From the cell containing the given text, extract its center point as (x, y) coordinate. 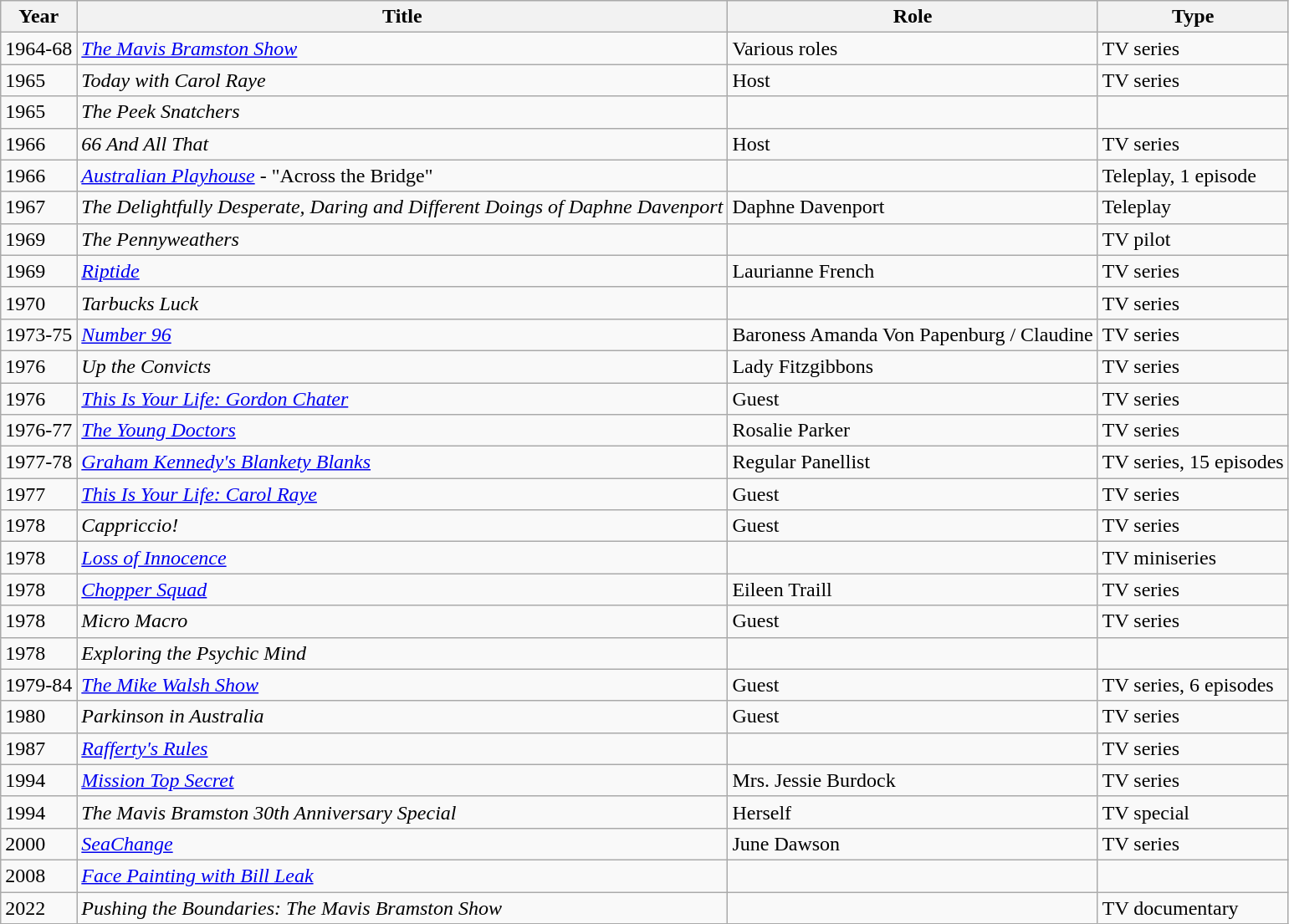
Parkinson in Australia (402, 717)
Lady Fitzgibbons (913, 366)
1977 (38, 494)
The Peek Snatchers (402, 112)
TV pilot (1193, 239)
Eileen Traill (913, 590)
1976-77 (38, 431)
The Mavis Bramston 30th Anniversary Special (402, 812)
TV series, 15 episodes (1193, 462)
1979-84 (38, 685)
Year (38, 17)
Chopper Squad (402, 590)
Type (1193, 17)
2008 (38, 876)
1964-68 (38, 48)
2000 (38, 844)
TV special (1193, 812)
1970 (38, 303)
The Young Doctors (402, 431)
Riptide (402, 271)
Tarbucks Luck (402, 303)
1973-75 (38, 334)
This Is Your Life: Gordon Chater (402, 399)
Teleplay (1193, 207)
Cappriccio! (402, 526)
Rosalie Parker (913, 431)
The Delightfully Desperate, Daring and Different Doings of Daphne Davenport (402, 207)
1987 (38, 748)
Graham Kennedy's Blankety Blanks (402, 462)
Baroness Amanda Von Papenburg / Claudine (913, 334)
Role (913, 17)
Face Painting with Bill Leak (402, 876)
1980 (38, 717)
Laurianne French (913, 271)
1967 (38, 207)
The Mavis Bramston Show (402, 48)
The Pennyweathers (402, 239)
Rafferty's Rules (402, 748)
Exploring the Psychic Mind (402, 653)
Daphne Davenport (913, 207)
June Dawson (913, 844)
Australian Playhouse - "Across the Bridge" (402, 176)
Mrs. Jessie Burdock (913, 780)
Today with Carol Raye (402, 80)
2022 (38, 907)
TV documentary (1193, 907)
This Is Your Life: Carol Raye (402, 494)
TV series, 6 episodes (1193, 685)
TV miniseries (1193, 558)
Teleplay, 1 episode (1193, 176)
Up the Convicts (402, 366)
Loss of Innocence (402, 558)
66 And All That (402, 144)
The Mike Walsh Show (402, 685)
Regular Panellist (913, 462)
Herself (913, 812)
1977-78 (38, 462)
Title (402, 17)
SeaChange (402, 844)
Various roles (913, 48)
Micro Macro (402, 621)
Pushing the Boundaries: The Mavis Bramston Show (402, 907)
Mission Top Secret (402, 780)
Number 96 (402, 334)
